Locate the cell with the specified text and output its (X, Y) center coordinate. 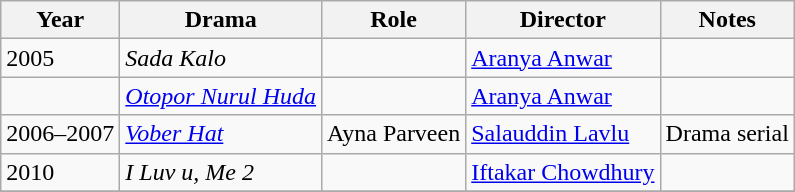
Role (394, 20)
Director (563, 20)
Iftakar Chowdhury (563, 172)
Year (60, 20)
2006–2007 (60, 134)
Drama serial (727, 134)
Drama (221, 20)
Sada Kalo (221, 58)
Salauddin Lavlu (563, 134)
Otopor Nurul Huda (221, 96)
2010 (60, 172)
2005 (60, 58)
I Luv u, Me 2 (221, 172)
Vober Hat (221, 134)
Ayna Parveen (394, 134)
Notes (727, 20)
